Output the (X, Y) coordinate of the center of the cell containing the given text.  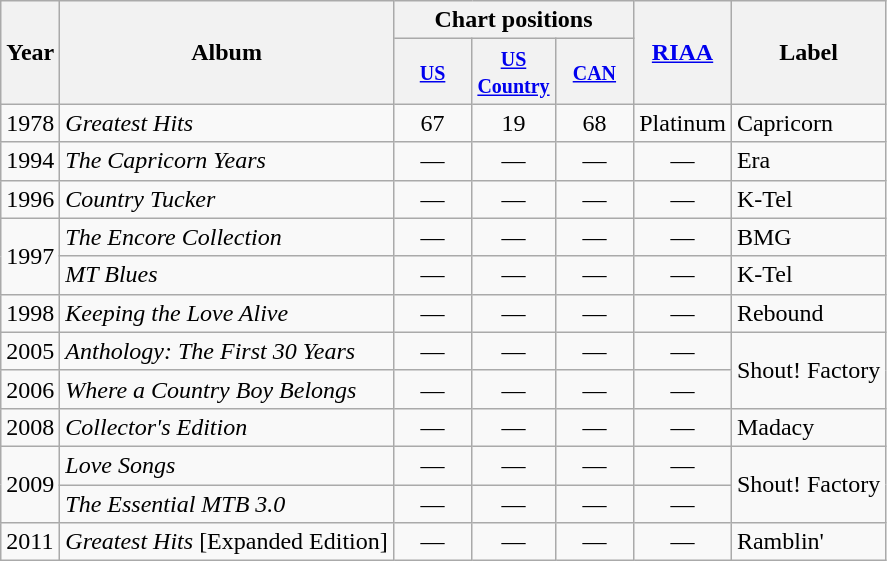
1996 (30, 199)
RIAA (683, 52)
Greatest Hits [Expanded Edition] (226, 542)
Ramblin' (808, 542)
Platinum (683, 123)
US Country (514, 72)
CAN (594, 72)
2009 (30, 484)
The Essential MTB 3.0 (226, 503)
1997 (30, 256)
Year (30, 52)
The Encore Collection (226, 237)
The Capricorn Years (226, 161)
Label (808, 52)
2005 (30, 351)
Rebound (808, 313)
Capricorn (808, 123)
BMG (808, 237)
2011 (30, 542)
Love Songs (226, 465)
2006 (30, 389)
1978 (30, 123)
Country Tucker (226, 199)
1994 (30, 161)
Where a Country Boy Belongs (226, 389)
Album (226, 52)
US (432, 72)
1998 (30, 313)
68 (594, 123)
Keeping the Love Alive (226, 313)
19 (514, 123)
Collector's Edition (226, 427)
Anthology: The First 30 Years (226, 351)
Era (808, 161)
67 (432, 123)
2008 (30, 427)
Chart positions (513, 20)
Greatest Hits (226, 123)
Madacy (808, 427)
MT Blues (226, 275)
